Extract the (x, y) coordinate from the center of the cell holding the provided text.  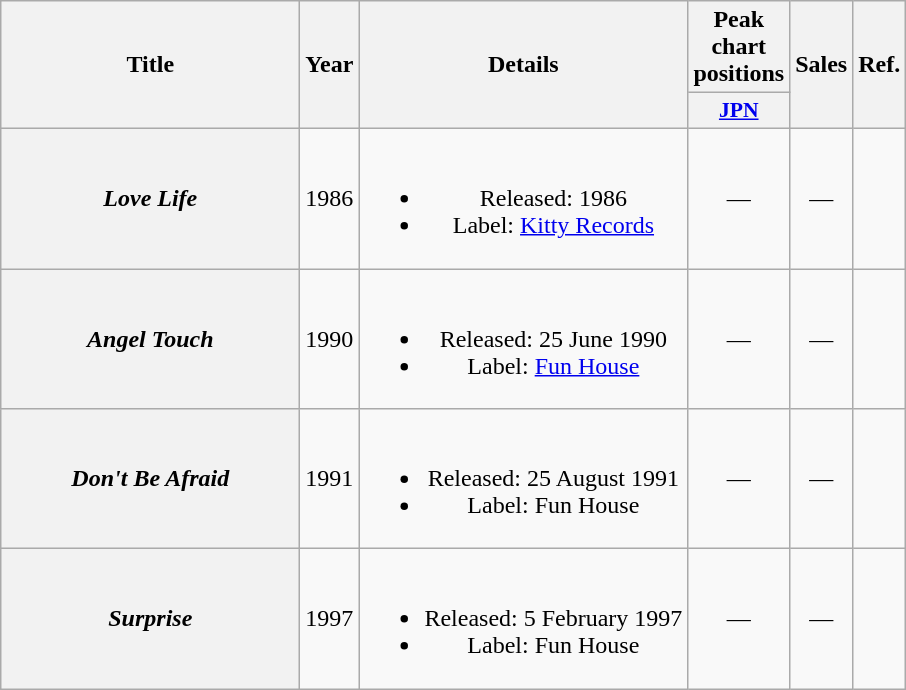
Peak chart positions (739, 47)
Don't Be Afraid (150, 479)
Sales (822, 65)
Angel Touch (150, 338)
Details (524, 65)
1997 (330, 619)
Title (150, 65)
1990 (330, 338)
Love Life (150, 198)
1986 (330, 198)
Released: 5 February 1997Label: Fun House (524, 619)
Released: 1986Label: Kitty Records (524, 198)
Released: 25 June 1990Label: Fun House (524, 338)
JPN (739, 111)
Surprise (150, 619)
1991 (330, 479)
Released: 25 August 1991Label: Fun House (524, 479)
Year (330, 65)
Ref. (880, 65)
